For the text-containing cell, return its midpoint in (X, Y) coordinate format. 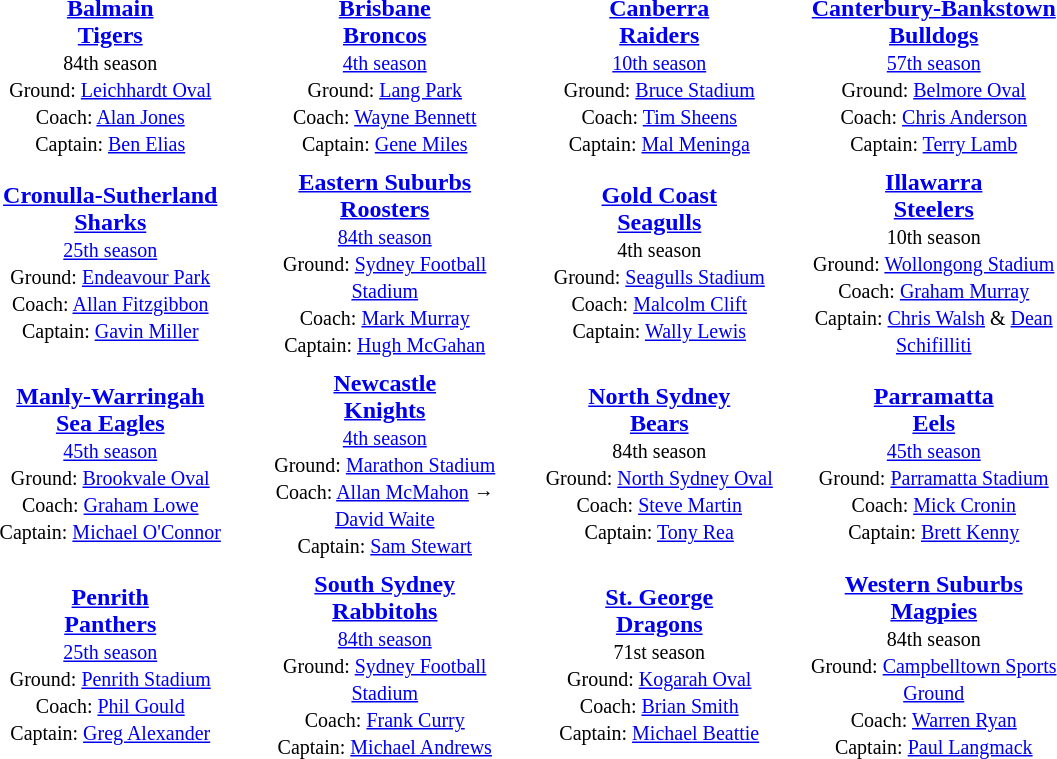
Gold CoastSeagulls4th seasonGround: Seagulls Stadium Coach: Malcolm CliftCaptain: Wally Lewis (660, 263)
NewcastleKnights4th seasonGround: Marathon Stadium Coach: Allan McMahon → David WaiteCaptain: Sam Stewart (385, 464)
North SydneyBears84th seasonGround: North Sydney Oval Coach: Steve MartinCaptain: Tony Rea (660, 464)
Eastern SuburbsRoosters84th seasonGround: Sydney Football Stadium Coach: Mark MurrayCaptain: Hugh McGahan (385, 263)
